Scan for the cell matching the given text and deliver its (X, Y) coordinate at center. 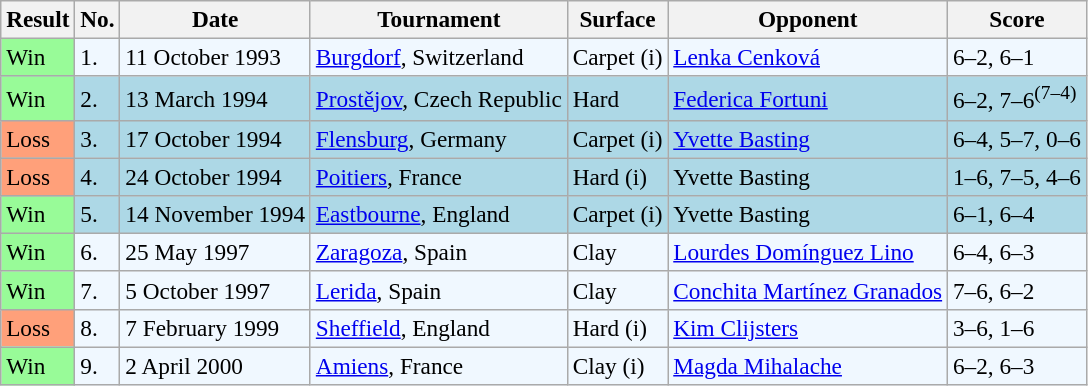
Surface (618, 19)
Lenka Cenková (808, 57)
11 October 1993 (215, 57)
Flensburg, Germany (438, 139)
Kim Clijsters (808, 328)
5 October 1997 (215, 290)
5. (98, 214)
Poitiers, France (438, 177)
2. (98, 98)
Opponent (808, 19)
6–2, 6–3 (1018, 366)
7–6, 6–2 (1018, 290)
Hard (618, 98)
3–6, 1–6 (1018, 328)
24 October 1994 (215, 177)
14 November 1994 (215, 214)
Clay (i) (618, 366)
Tournament (438, 19)
3. (98, 139)
7. (98, 290)
17 October 1994 (215, 139)
Lerida, Spain (438, 290)
Score (1018, 19)
Sheffield, England (438, 328)
Date (215, 19)
4. (98, 177)
6–2, 6–1 (1018, 57)
8. (98, 328)
Prostějov, Czech Republic (438, 98)
Lourdes Domínguez Lino (808, 252)
2 April 2000 (215, 366)
9. (98, 366)
Amiens, France (438, 366)
Result (38, 19)
25 May 1997 (215, 252)
Federica Fortuni (808, 98)
Eastbourne, England (438, 214)
6. (98, 252)
Burgdorf, Switzerland (438, 57)
1–6, 7–5, 4–6 (1018, 177)
Magda Mihalache (808, 366)
6–4, 5–7, 0–6 (1018, 139)
6–1, 6–4 (1018, 214)
6–2, 7–6(7–4) (1018, 98)
6–4, 6–3 (1018, 252)
7 February 1999 (215, 328)
1. (98, 57)
Zaragoza, Spain (438, 252)
Conchita Martínez Granados (808, 290)
13 March 1994 (215, 98)
No. (98, 19)
